Capture the cell that displays the provided text and extract its (X, Y) central coordinate. 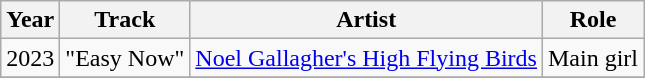
Main girl (592, 58)
2023 (30, 58)
Noel Gallagher's High Flying Birds (366, 58)
Role (592, 20)
Artist (366, 20)
"Easy Now" (125, 58)
Year (30, 20)
Track (125, 20)
